Provide the [x, y] coordinate of the cell's center where the given text is located.  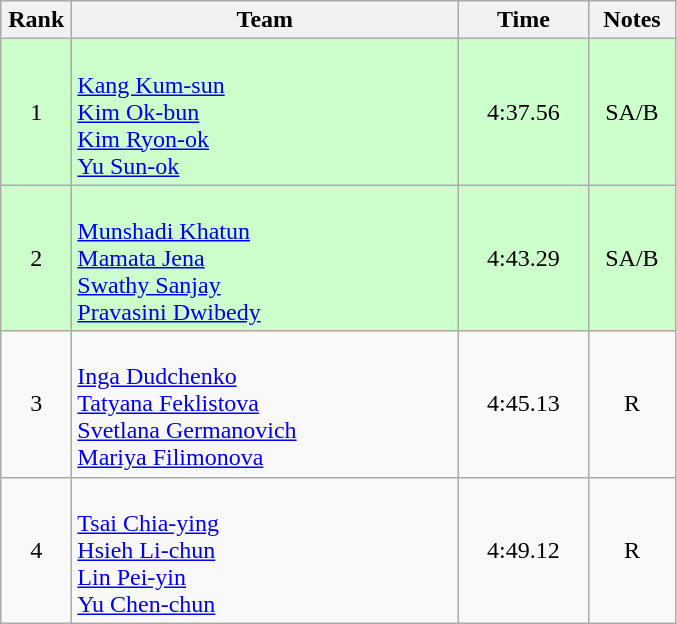
Rank [36, 20]
Team [265, 20]
Notes [632, 20]
4 [36, 550]
4:49.12 [524, 550]
1 [36, 112]
Kang Kum-sunKim Ok-bunKim Ryon-okYu Sun-ok [265, 112]
Inga DudchenkoTatyana FeklistovaSvetlana GermanovichMariya Filimonova [265, 404]
Munshadi KhatunMamata JenaSwathy SanjayPravasini Dwibedy [265, 258]
4:37.56 [524, 112]
4:43.29 [524, 258]
3 [36, 404]
2 [36, 258]
Tsai Chia-yingHsieh Li-chunLin Pei-yinYu Chen-chun [265, 550]
Time [524, 20]
4:45.13 [524, 404]
